Extract the (X, Y) coordinate from the center of the cell holding the provided text.  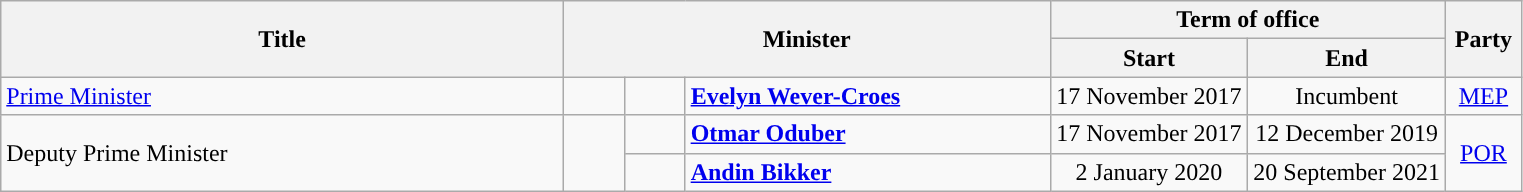
Incumbent (1347, 96)
12 December 2019 (1347, 134)
Andin Bikker (868, 172)
Deputy Prime Minister (282, 153)
End (1347, 58)
Start (1149, 58)
Prime Minister (282, 96)
Title (282, 39)
Term of office (1248, 20)
Evelyn Wever-Croes (868, 96)
Otmar Oduber (868, 134)
20 September 2021 (1347, 172)
Minister (806, 39)
2 January 2020 (1149, 172)
POR (1483, 153)
MEP (1483, 96)
Party (1483, 39)
